Locate the cell with the specified text and output its [x, y] center coordinate. 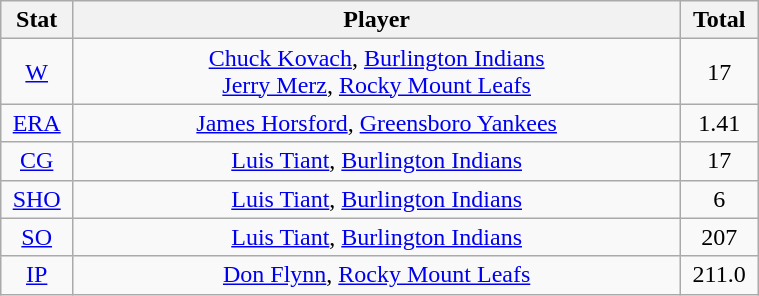
Player [377, 20]
SO [37, 237]
207 [720, 237]
Don Flynn, Rocky Mount Leafs [377, 275]
Stat [37, 20]
6 [720, 199]
Chuck Kovach, Burlington Indians Jerry Merz, Rocky Mount Leafs [377, 72]
CG [37, 161]
W [37, 72]
1.41 [720, 123]
SHO [37, 199]
ERA [37, 123]
James Horsford, Greensboro Yankees [377, 123]
IP [37, 275]
Total [720, 20]
211.0 [720, 275]
